Search for the cell housing the specified text and yield its (x, y) center coordinate. 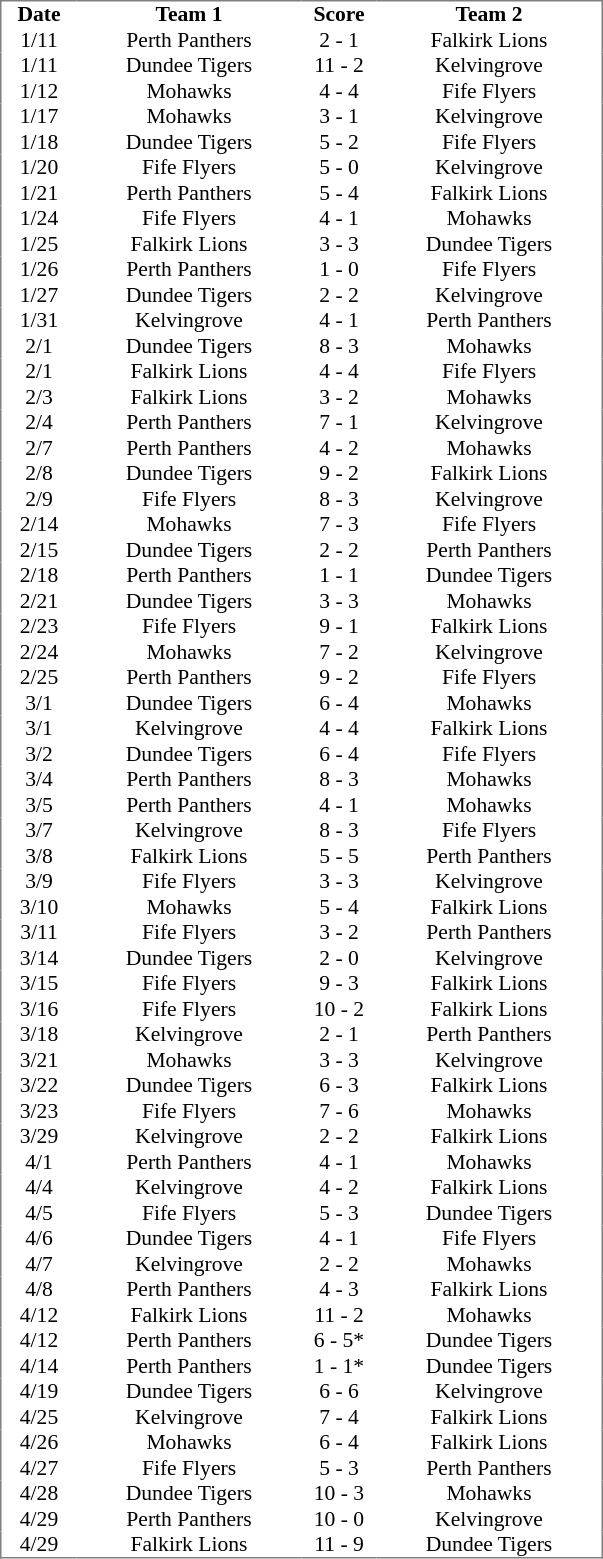
2/3 (39, 397)
3/9 (39, 881)
5 - 2 (340, 142)
7 - 2 (340, 652)
1 - 0 (340, 269)
1/21 (39, 193)
1/17 (39, 117)
4/8 (39, 1289)
1/26 (39, 269)
6 - 5* (340, 1341)
4/25 (39, 1417)
1/27 (39, 295)
3/22 (39, 1085)
2/14 (39, 525)
2/15 (39, 550)
4/1 (39, 1162)
2/25 (39, 677)
3 - 1 (340, 117)
10 - 2 (340, 1009)
1/20 (39, 167)
1/18 (39, 142)
2/21 (39, 601)
4/5 (39, 1213)
6 - 3 (340, 1085)
6 - 6 (340, 1391)
2/8 (39, 473)
7 - 4 (340, 1417)
3/21 (39, 1060)
3/8 (39, 856)
Team 2 (489, 14)
1/12 (39, 91)
2/23 (39, 627)
2/18 (39, 575)
4/4 (39, 1187)
4/26 (39, 1443)
3/16 (39, 1009)
7 - 3 (340, 525)
3/4 (39, 779)
2/7 (39, 448)
2 - 0 (340, 958)
1 - 1* (340, 1366)
5 - 0 (340, 167)
3/14 (39, 958)
4/28 (39, 1493)
Date (39, 14)
4/27 (39, 1468)
2/9 (39, 499)
4/19 (39, 1391)
10 - 0 (340, 1519)
1 - 1 (340, 575)
4/6 (39, 1239)
3/5 (39, 805)
3/7 (39, 831)
9 - 1 (340, 627)
1/24 (39, 219)
7 - 6 (340, 1111)
5 - 5 (340, 856)
2/4 (39, 423)
1/25 (39, 244)
4 - 3 (340, 1289)
3/18 (39, 1035)
Team 1 (188, 14)
11 - 9 (340, 1545)
Score (340, 14)
3/11 (39, 933)
3/10 (39, 907)
3/15 (39, 983)
1/31 (39, 321)
2/24 (39, 652)
3/29 (39, 1137)
4/7 (39, 1264)
3/2 (39, 754)
4/14 (39, 1366)
9 - 3 (340, 983)
10 - 3 (340, 1493)
3/23 (39, 1111)
7 - 1 (340, 423)
